Scan for the cell matching the given text and deliver its [X, Y] coordinate at center. 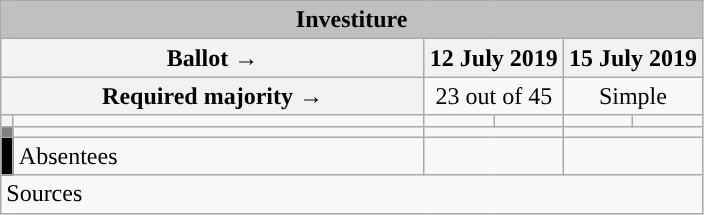
12 July 2019 [494, 58]
23 out of 45 [494, 96]
Required majority → [213, 96]
15 July 2019 [632, 58]
Absentees [218, 156]
Simple [632, 96]
Sources [352, 194]
Ballot → [213, 58]
Investiture [352, 20]
